Extract the (X, Y) coordinate from the center of the cell holding the provided text.  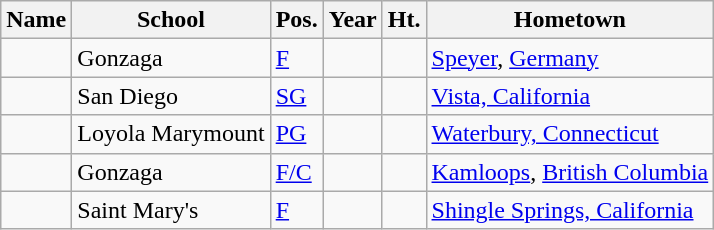
F/C (296, 172)
School (171, 20)
SG (296, 96)
Name (36, 20)
Hometown (570, 20)
Waterbury, Connecticut (570, 134)
Pos. (296, 20)
Kamloops, British Columbia (570, 172)
Loyola Marymount (171, 134)
Ht. (404, 20)
Year (352, 20)
San Diego (171, 96)
Vista, California (570, 96)
Speyer, Germany (570, 58)
Shingle Springs, California (570, 210)
PG (296, 134)
Saint Mary's (171, 210)
